Pinpoint the cell where the given text exists, returning its [x, y] midpoint coordinate. 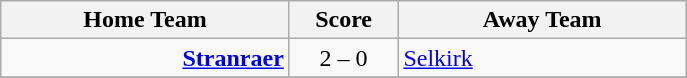
Home Team [146, 20]
Score [344, 20]
2 – 0 [344, 58]
Stranraer [146, 58]
Selkirk [542, 58]
Away Team [542, 20]
